For the text-containing cell, return its midpoint in [X, Y] coordinate format. 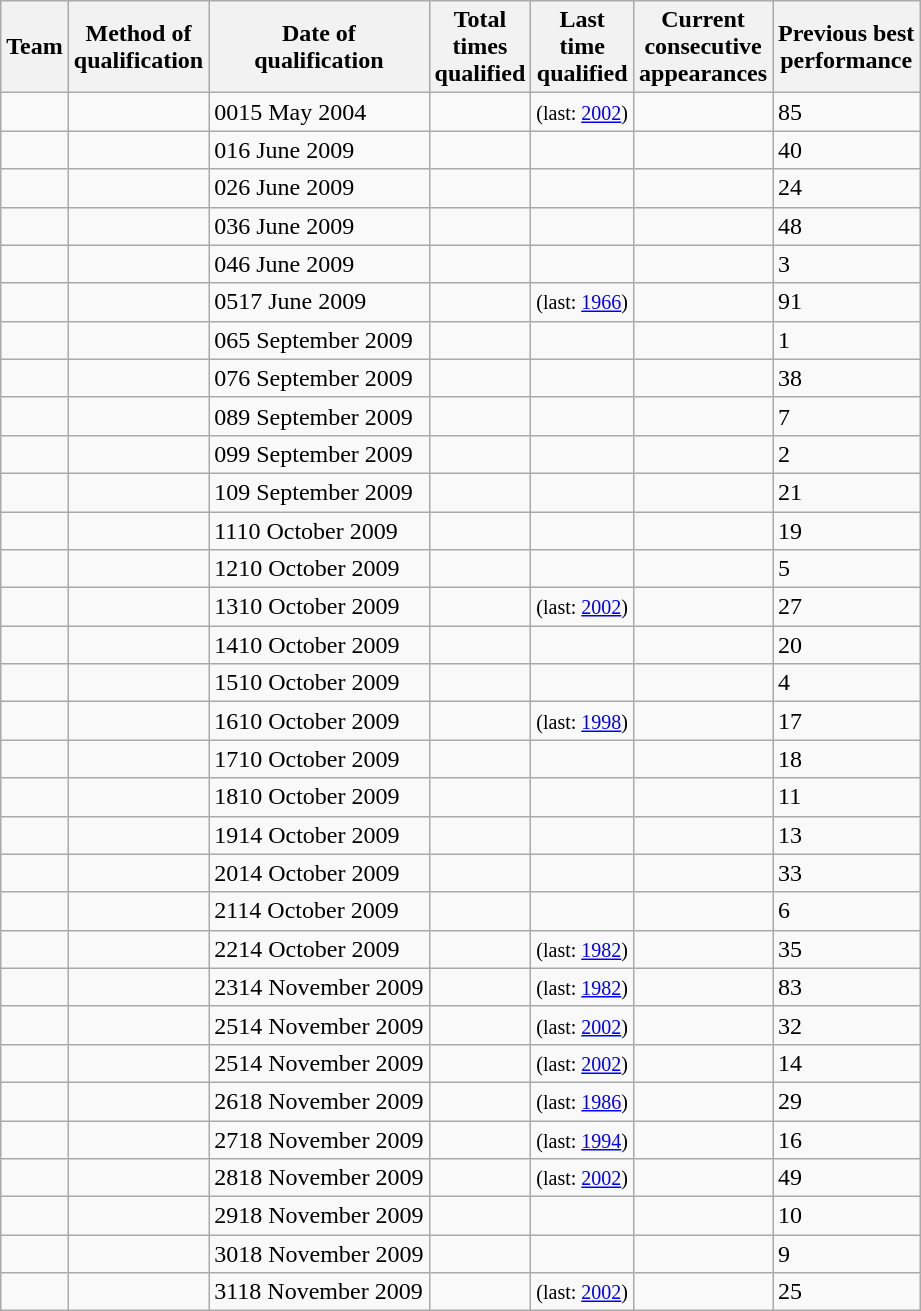
3018 November 2009 [319, 1254]
2818 November 2009 [319, 1178]
11 [846, 797]
19 [846, 531]
(last: 1986) [582, 1101]
036 June 2009 [319, 226]
0517 June 2009 [319, 302]
35 [846, 949]
1410 October 2009 [319, 645]
10 [846, 1216]
1710 October 2009 [319, 759]
14 [846, 1063]
(last: 1994) [582, 1139]
91 [846, 302]
33 [846, 873]
48 [846, 226]
3118 November 2009 [319, 1292]
27 [846, 607]
0015 May 2004 [319, 112]
3 [846, 264]
16 [846, 1139]
85 [846, 112]
109 September 2009 [319, 492]
Currentconsecutiveappearances [704, 47]
1510 October 2009 [319, 683]
Method ofqualification [138, 47]
2314 November 2009 [319, 987]
1310 October 2009 [319, 607]
076 September 2009 [319, 378]
099 September 2009 [319, 454]
1610 October 2009 [319, 721]
2 [846, 454]
24 [846, 188]
13 [846, 835]
1110 October 2009 [319, 531]
089 September 2009 [319, 416]
2014 October 2009 [319, 873]
9 [846, 1254]
026 June 2009 [319, 188]
1914 October 2009 [319, 835]
17 [846, 721]
(last: 1966) [582, 302]
1 [846, 340]
5 [846, 569]
065 September 2009 [319, 340]
Team [35, 47]
21 [846, 492]
49 [846, 1178]
1210 October 2009 [319, 569]
(last: 1998) [582, 721]
2114 October 2009 [319, 911]
Date ofqualification [319, 47]
29 [846, 1101]
Totaltimesqualified [480, 47]
Previous bestperformance [846, 47]
18 [846, 759]
046 June 2009 [319, 264]
2918 November 2009 [319, 1216]
Lasttimequalified [582, 47]
2718 November 2009 [319, 1139]
38 [846, 378]
2618 November 2009 [319, 1101]
20 [846, 645]
2214 October 2009 [319, 949]
4 [846, 683]
83 [846, 987]
016 June 2009 [319, 150]
1810 October 2009 [319, 797]
25 [846, 1292]
7 [846, 416]
6 [846, 911]
32 [846, 1025]
40 [846, 150]
